Locate the cell with the specified text and output its [X, Y] center coordinate. 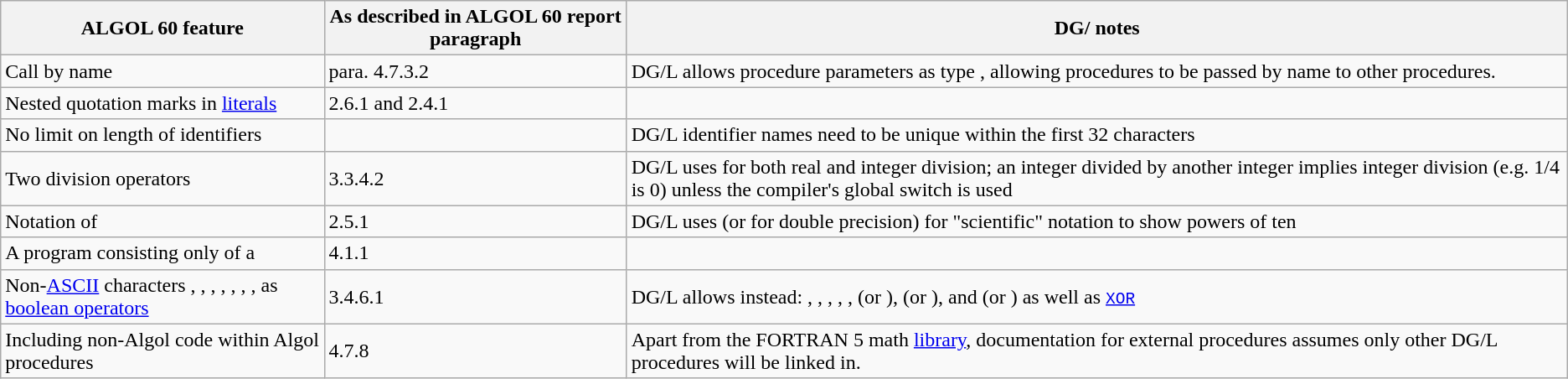
As described in ALGOL 60 report paragraph [476, 29]
3.4.6.1 [476, 297]
4.1.1 [476, 253]
2.6.1 and 2.4.1 [476, 103]
para. 4.7.3.2 [476, 71]
DG/L uses (or for double precision) for "scientific" notation to show powers of ten [1097, 221]
Notation of [162, 221]
DG/L allows procedure parameters as type , allowing procedures to be passed by name to other procedures. [1097, 71]
DG/L identifier names need to be unique within the first 32 characters [1097, 135]
4.7.8 [476, 350]
Apart from the FORTRAN 5 math library, documentation for external procedures assumes only other DG/L procedures will be linked in. [1097, 350]
Non-ASCII characters , , , , , , , as boolean operators [162, 297]
Nested quotation marks in literals [162, 103]
2.5.1 [476, 221]
DG/L allows instead: , , , , , (or ), (or ), and (or ) as well as XOR [1097, 297]
Two division operators [162, 178]
Including non-Algol code within Algol procedures [162, 350]
3.3.4.2 [476, 178]
ALGOL 60 feature [162, 29]
No limit on length of identifiers [162, 135]
A program consisting only of a [162, 253]
Call by name [162, 71]
DG/ notes [1097, 29]
